Output the [x, y] coordinate of the center of the cell containing the given text.  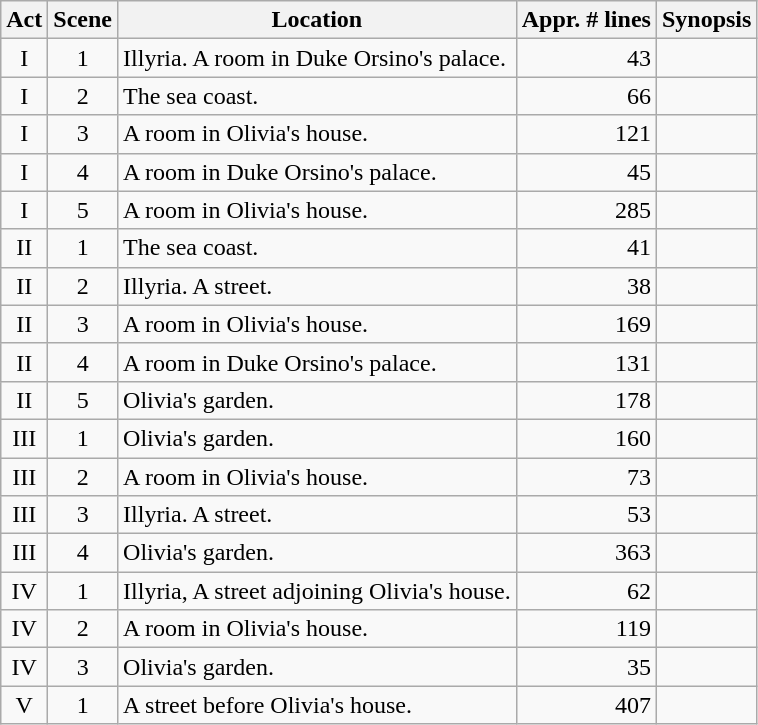
66 [586, 96]
Location [318, 20]
62 [586, 591]
169 [586, 324]
178 [586, 400]
Appr. # lines [586, 20]
Synopsis [706, 20]
A street before Olivia's house. [318, 705]
73 [586, 477]
43 [586, 58]
V [24, 705]
285 [586, 210]
119 [586, 629]
53 [586, 515]
Illyria, A street adjoining Olivia's house. [318, 591]
45 [586, 172]
35 [586, 667]
Act [24, 20]
Scene [83, 20]
131 [586, 362]
407 [586, 705]
Illyria. A room in Duke Orsino's palace. [318, 58]
121 [586, 134]
363 [586, 553]
41 [586, 248]
38 [586, 286]
160 [586, 438]
